Identify which cell holds the provided text, then report its (x, y) central coordinate. 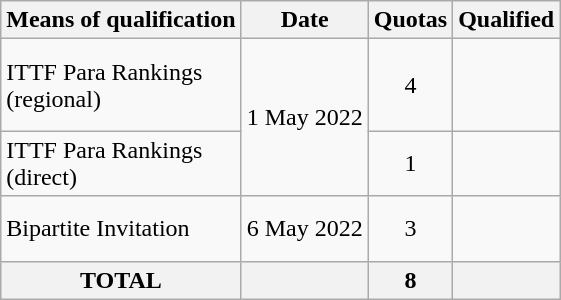
Quotas (410, 20)
TOTAL (121, 280)
8 (410, 280)
ITTF Para Rankings(direct) (121, 164)
Date (304, 20)
1 (410, 164)
4 (410, 85)
6 May 2022 (304, 228)
Bipartite Invitation (121, 228)
Qualified (506, 20)
Means of qualification (121, 20)
1 May 2022 (304, 118)
ITTF Para Rankings(regional) (121, 85)
3 (410, 228)
